For the text-containing cell, return its midpoint in (x, y) coordinate format. 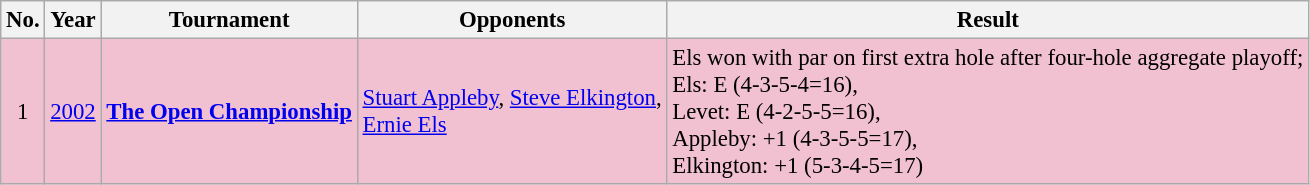
Year (73, 20)
No. (23, 20)
1 (23, 112)
2002 (73, 112)
Opponents (512, 20)
Result (988, 20)
Tournament (229, 20)
Stuart Appleby, Steve Elkington, Ernie Els (512, 112)
The Open Championship (229, 112)
